Search for the cell housing the specified text and yield its [x, y] center coordinate. 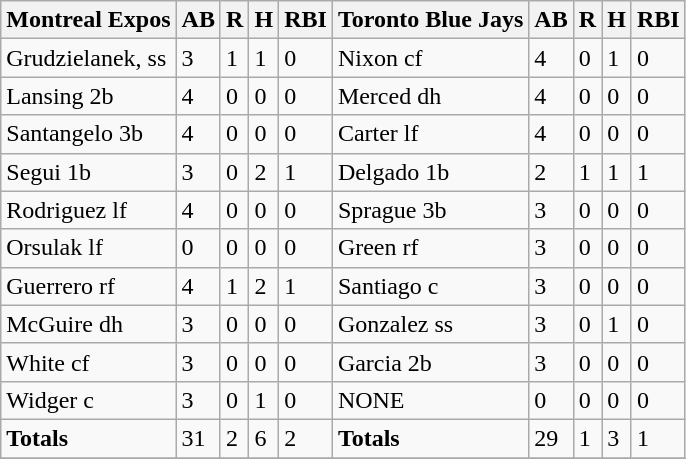
Orsulak lf [88, 248]
Grudzielanek, ss [88, 58]
Widger c [88, 400]
Montreal Expos [88, 20]
Green rf [430, 248]
29 [551, 438]
Lansing 2b [88, 96]
Rodriguez lf [88, 210]
Carter lf [430, 134]
Merced dh [430, 96]
Santangelo 3b [88, 134]
Gonzalez ss [430, 324]
Guerrero rf [88, 286]
Toronto Blue Jays [430, 20]
Garcia 2b [430, 362]
White cf [88, 362]
Sprague 3b [430, 210]
6 [264, 438]
Segui 1b [88, 172]
McGuire dh [88, 324]
Santiago c [430, 286]
Delgado 1b [430, 172]
Nixon cf [430, 58]
31 [198, 438]
NONE [430, 400]
